Detect which cell encompasses the target text, then output its (X, Y) center coordinate. 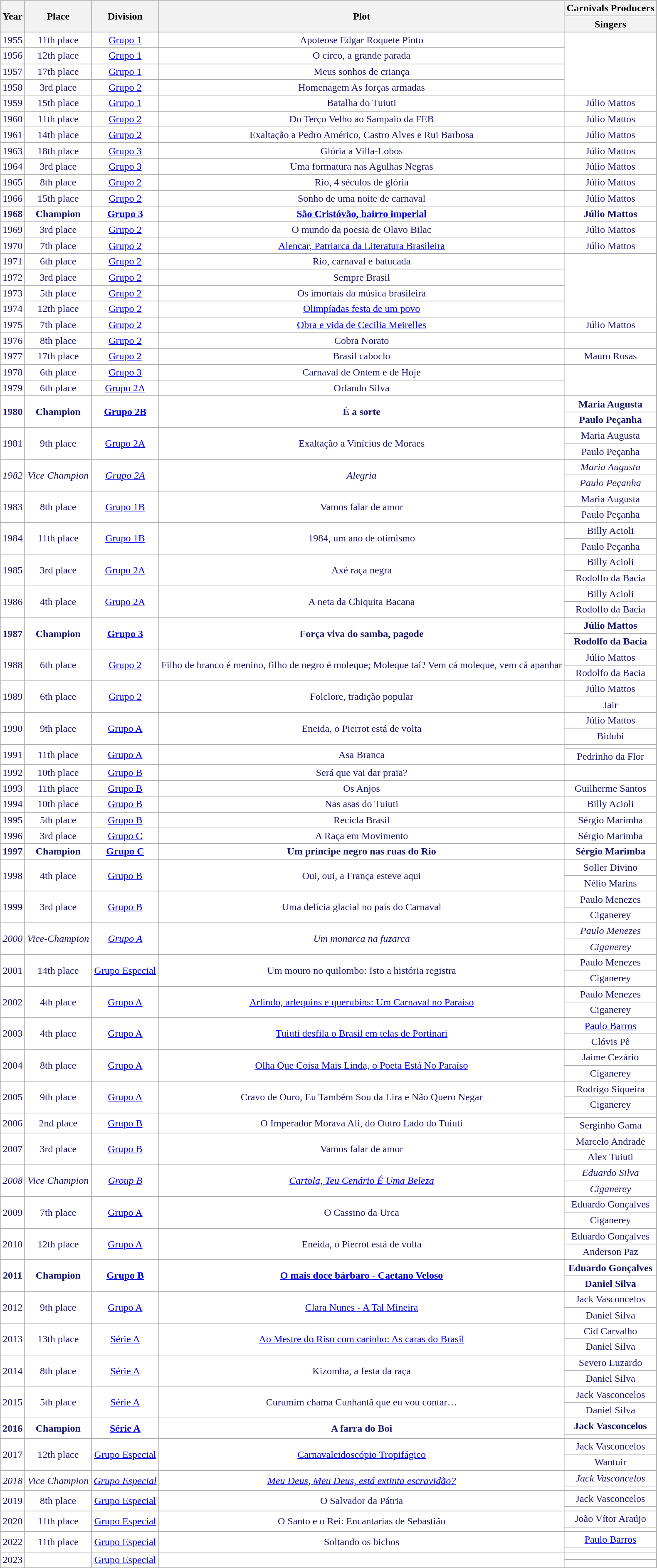
Apoteose Edgar Roquete Pinto (362, 40)
Nas asas do Tuiuti (362, 804)
1994 (12, 804)
Arlindo, arlequins e querubins: Um Carnaval no Paraíso (362, 1002)
Soller Divino (610, 867)
1975 (12, 325)
Folclore, tradição popular (362, 696)
1968 (12, 214)
O Santo e o Rei: Encantarias de Sebastião (362, 1521)
2019 (12, 1501)
A neta da Chiquita Bacana (362, 602)
Cartola, Teu Cenário É Uma Beleza (362, 1180)
Um monarca na fuzarca (362, 938)
Exaltação a Vinícius de Moraes (362, 443)
1955 (12, 40)
1992 (12, 773)
1961 (12, 135)
O Imperador Morava Ali, do Outro Lado do Tuiuti (362, 1123)
Força viva do samba, pagode (362, 633)
João Vítor Araújo (610, 1519)
2006 (12, 1123)
1979 (12, 388)
1991 (12, 754)
Carnaval de Ontem e de Hoje (362, 372)
1960 (12, 119)
Sonho de uma noite de carnaval (362, 198)
2016 (12, 1428)
1983 (12, 507)
Obra e vida de Cecilia Meirelles (362, 325)
Bidubi (610, 736)
1998 (12, 875)
Uma delícia glacial no país do Carnaval (362, 907)
2013 (12, 1339)
1969 (12, 230)
1956 (12, 56)
São Cristóvão, bairro imperial (362, 214)
Rodrigo Siqueira (610, 1089)
Pedrinho da Flor (610, 757)
1990 (12, 728)
Division (125, 16)
Plot (362, 16)
1965 (12, 182)
Jaime Cezário (610, 1057)
Alex Tuiuti (610, 1157)
1986 (12, 602)
1985 (12, 570)
Year (12, 16)
Homenagem As forças armadas (362, 87)
2005 (12, 1097)
Marcelo Andrade (610, 1141)
Tuiuti desfila o Brasil em telas de Portinari (362, 1034)
1966 (12, 198)
1987 (12, 633)
1970 (12, 246)
Wantuir (610, 1462)
Soltando os bichos (362, 1542)
2018 (12, 1480)
A Raça em Movimento (362, 836)
É a sorte (362, 412)
Guilherme Santos (610, 788)
2003 (12, 1034)
2011 (12, 1276)
Exaltação a Pedro Américo, Castro Alves e Rui Barbosa (362, 135)
Serginho Gama (610, 1125)
Severo Luzardo (610, 1363)
Cobra Norato (362, 341)
A farra do Boi (362, 1428)
1989 (12, 696)
1959 (12, 103)
Os imortais da música brasileira (362, 293)
2nd place (58, 1123)
Group B (125, 1180)
2020 (12, 1521)
Rio, 4 séculos de glória (362, 182)
Place (58, 16)
Filho de branco é menino, filho de negro é moleque; Moleque taí? Vem cá moleque, vem cá apanhar (362, 665)
1964 (12, 166)
2001 (12, 970)
Alegria (362, 475)
Eduardo Silva (610, 1173)
1976 (12, 341)
2023 (12, 1560)
Jair (610, 705)
Cravo de Ouro, Eu Também Sou da Lira e Não Quero Negar (362, 1097)
O mais doce bárbaro - Caetano Veloso (362, 1276)
Recicla Brasil (362, 820)
Olha Que Coisa Mais Linda, o Poeta Está No Paraíso (362, 1065)
Um mouro no quilombo: Isto a história registra (362, 970)
2014 (12, 1370)
1981 (12, 443)
Meus sonhos de criança (362, 72)
2004 (12, 1065)
2017 (12, 1454)
O Cassino da Urca (362, 1212)
1982 (12, 475)
1963 (12, 151)
Rio, carnaval e batucada (362, 262)
2015 (12, 1402)
2012 (12, 1307)
Meu Deus, Meu Deus, está extinta escravidão? (362, 1480)
Orlando Silva (362, 388)
1988 (12, 665)
Anderson Paz (610, 1252)
2022 (12, 1542)
Uma formatura nas Agulhas Negras (362, 166)
1971 (12, 262)
Grupo 2B (125, 412)
Kizomba, a festa da raça (362, 1370)
1984 (12, 538)
Singers (610, 24)
1977 (12, 356)
1978 (12, 372)
1997 (12, 852)
18th place (58, 151)
Um príncipe negro nas ruas do Rio (362, 852)
1984, um ano de otimismo (362, 538)
1958 (12, 87)
Batalha do Tuiuti (362, 103)
Cid Carvalho (610, 1331)
1957 (12, 72)
Será que vai dar praia? (362, 773)
1972 (12, 277)
Glória a Villa-Lobos (362, 151)
Alencar, Patriarca da Literatura Brasileira (362, 246)
Mauro Rosas (610, 356)
1973 (12, 293)
1974 (12, 309)
1999 (12, 907)
2002 (12, 1002)
Carnavaleidoscópio Tropifágico (362, 1454)
Vice-Champion (58, 938)
Brasil caboclo (362, 356)
2008 (12, 1180)
Ao Mestre do Riso com carinho: As caras do Brasil (362, 1339)
13th place (58, 1339)
1995 (12, 820)
1980 (12, 412)
Carnivals Producers (610, 8)
Clara Nunes - A Tal Mineira (362, 1307)
2009 (12, 1212)
Asa Branca (362, 754)
Axé raça negra (362, 570)
Do Terço Velho ao Sampaio da FEB (362, 119)
2000 (12, 938)
Nélio Marins (610, 883)
Os Anjos (362, 788)
1996 (12, 836)
Clóvis Pê (610, 1042)
1993 (12, 788)
Sempre Brasil (362, 277)
2010 (12, 1244)
O Salvador da Pátria (362, 1501)
2007 (12, 1149)
Oui, oui, a França esteve aqui (362, 875)
O mundo da poesia de Olavo Bilac (362, 230)
Curumim chama Cunhantã que eu vou contar… (362, 1402)
Olimpíadas festa de um povo (362, 309)
O circo, a grande parada (362, 56)
